Return the [X, Y] coordinate for the center point of the cell that contains the specified text.  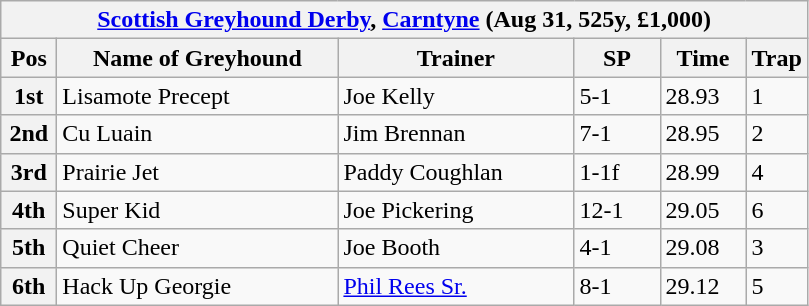
Time [703, 58]
Trap [776, 58]
Joe Pickering [456, 210]
Jim Brennan [456, 134]
4th [29, 210]
Quiet Cheer [198, 248]
SP [617, 58]
2 [776, 134]
29.08 [703, 248]
Name of Greyhound [198, 58]
Prairie Jet [198, 172]
Lisamote Precept [198, 96]
8-1 [617, 286]
4-1 [617, 248]
3rd [29, 172]
Super Kid [198, 210]
3 [776, 248]
7-1 [617, 134]
Cu Luain [198, 134]
28.99 [703, 172]
Paddy Coughlan [456, 172]
28.95 [703, 134]
2nd [29, 134]
6th [29, 286]
1st [29, 96]
5-1 [617, 96]
5th [29, 248]
Trainer [456, 58]
Pos [29, 58]
Joe Kelly [456, 96]
5 [776, 286]
1-1f [617, 172]
Phil Rees Sr. [456, 286]
1 [776, 96]
29.12 [703, 286]
Scottish Greyhound Derby, Carntyne (Aug 31, 525y, £1,000) [404, 20]
Joe Booth [456, 248]
6 [776, 210]
29.05 [703, 210]
Hack Up Georgie [198, 286]
4 [776, 172]
28.93 [703, 96]
12-1 [617, 210]
